Return [X, Y] of the center of cell containing provided text 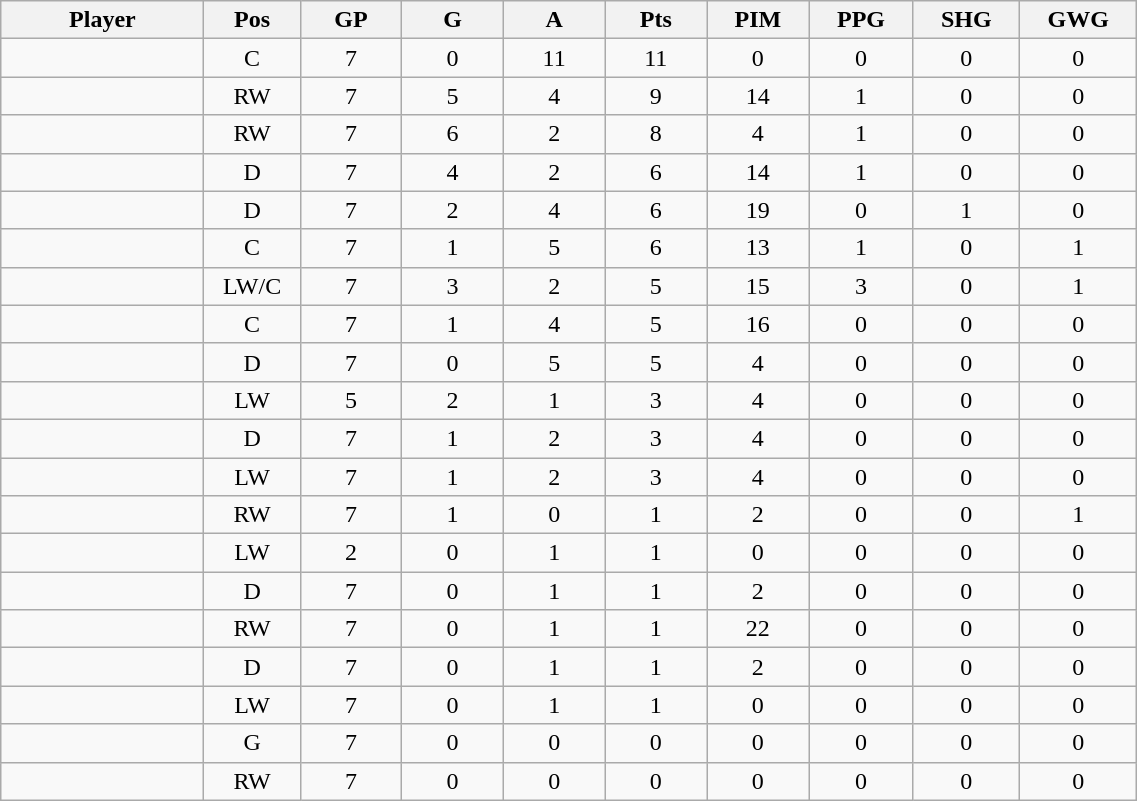
22 [758, 629]
15 [758, 286]
Player [102, 20]
16 [758, 324]
19 [758, 210]
GP [351, 20]
LW/C [252, 286]
PPG [861, 20]
PIM [758, 20]
13 [758, 248]
GWG [1078, 20]
A [554, 20]
Pos [252, 20]
SHG [966, 20]
Pts [656, 20]
8 [656, 134]
9 [656, 96]
